From the cell containing the given text, extract its center point as (X, Y) coordinate. 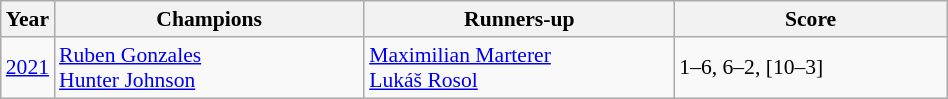
Runners-up (519, 19)
Ruben Gonzales Hunter Johnson (209, 68)
1–6, 6–2, [10–3] (810, 68)
Year (28, 19)
2021 (28, 68)
Maximilian Marterer Lukáš Rosol (519, 68)
Score (810, 19)
Champions (209, 19)
